For the text-containing cell, return its midpoint in [x, y] coordinate format. 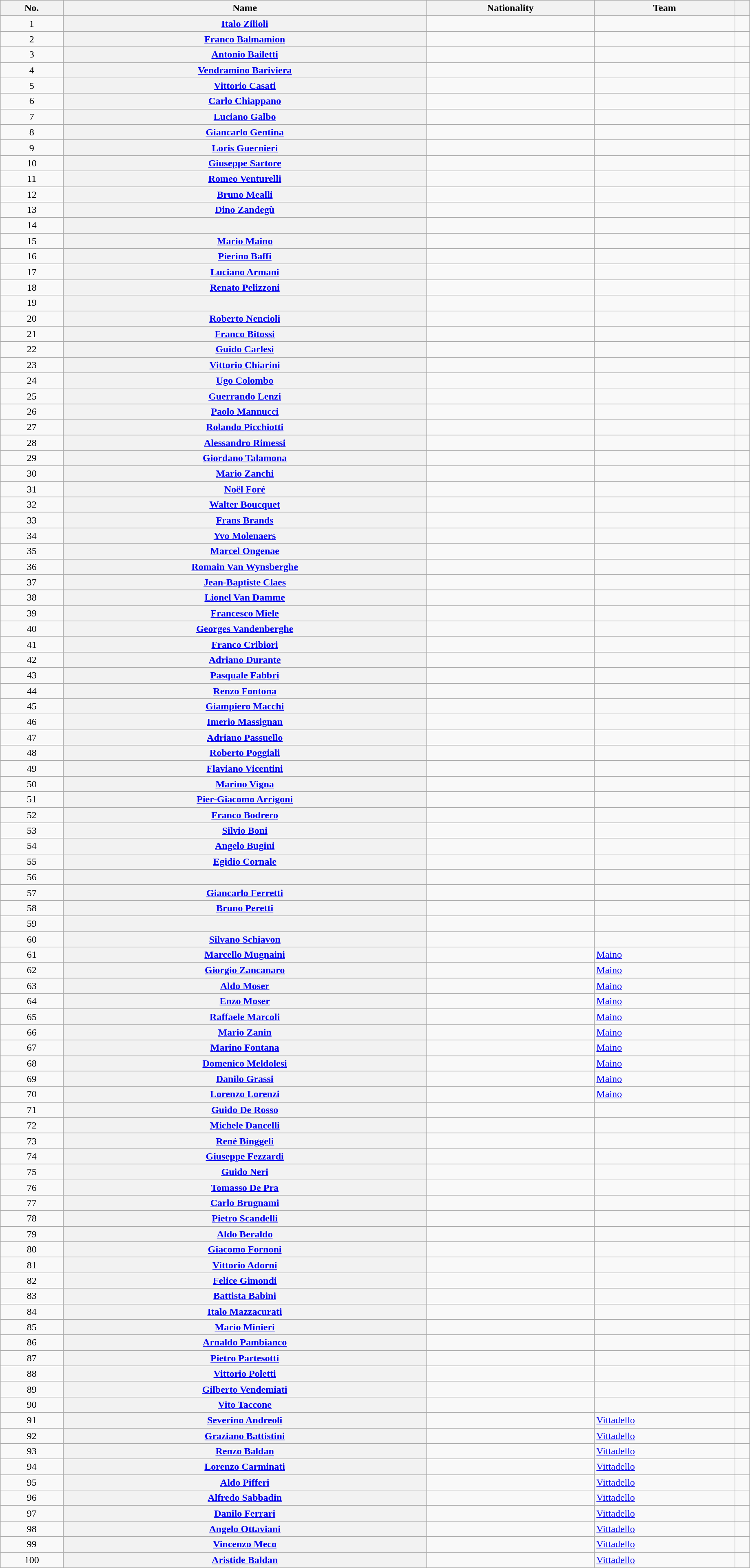
Lionel Van Damme [245, 598]
11 [32, 179]
10 [32, 163]
Franco Cribiori [245, 644]
75 [32, 1172]
64 [32, 1001]
38 [32, 598]
Raffaele Marcoli [245, 1017]
Roberto Nencioli [245, 318]
Italo Mazzacurati [245, 1312]
68 [32, 1063]
42 [32, 660]
Severino Andreoli [245, 1420]
Giordano Talamona [245, 458]
Yvo Molenaers [245, 536]
Georges Vandenberghe [245, 629]
Carlo Brugnami [245, 1203]
80 [32, 1250]
46 [32, 722]
95 [32, 1482]
Lorenzo Carminati [245, 1467]
47 [32, 738]
99 [32, 1544]
Giuseppe Sartore [245, 163]
Lorenzo Lorenzi [245, 1094]
62 [32, 970]
44 [32, 691]
Nationality [511, 8]
93 [32, 1451]
57 [32, 892]
14 [32, 225]
Guerrando Lenzi [245, 396]
54 [32, 846]
59 [32, 923]
85 [32, 1327]
Alfredo Sabbadin [245, 1498]
73 [32, 1141]
13 [32, 210]
30 [32, 474]
78 [32, 1219]
18 [32, 287]
72 [32, 1125]
21 [32, 334]
8 [32, 132]
Flaviano Vicentini [245, 769]
Giorgio Zancanaro [245, 970]
58 [32, 908]
Name [245, 8]
Tomasso De Pra [245, 1188]
33 [32, 520]
Aldo Pifferi [245, 1482]
Luciano Armani [245, 272]
88 [32, 1374]
Graziano Battistini [245, 1435]
Bruno Peretti [245, 908]
Mario Zanin [245, 1032]
Team [665, 8]
Vendramino Bariviera [245, 70]
René Binggeli [245, 1141]
90 [32, 1405]
Aldo Moser [245, 986]
Franco Bitossi [245, 334]
Aristide Baldan [245, 1560]
Giacomo Fornoni [245, 1250]
Marcel Ongenae [245, 551]
Vittorio Casati [245, 86]
Marcello Mugnaini [245, 955]
Guido Neri [245, 1172]
92 [32, 1435]
Rolando Picchiotti [245, 427]
50 [32, 784]
76 [32, 1188]
12 [32, 194]
Vittorio Adorni [245, 1265]
Renzo Fontona [245, 691]
29 [32, 458]
98 [32, 1529]
15 [32, 241]
Franco Bodrero [245, 815]
Egidio Cornale [245, 861]
Alessandro Rimessi [245, 442]
97 [32, 1513]
5 [32, 86]
Angelo Bugini [245, 846]
81 [32, 1265]
Pietro Scandelli [245, 1219]
Loris Guernieri [245, 148]
Domenico Meldolesi [245, 1063]
Noël Foré [245, 489]
Vito Taccone [245, 1405]
48 [32, 753]
Carlo Chiappano [245, 101]
Battista Babini [245, 1296]
79 [32, 1234]
69 [32, 1079]
36 [32, 567]
16 [32, 256]
74 [32, 1156]
Giuseppe Fezzardi [245, 1156]
25 [32, 396]
Silvio Boni [245, 830]
Mario Minieri [245, 1327]
27 [32, 427]
Romain Van Wynsberghe [245, 567]
56 [32, 877]
Antonio Bailetti [245, 55]
37 [32, 582]
19 [32, 303]
Franco Balmamion [245, 39]
Romeo Venturelli [245, 179]
34 [32, 536]
41 [32, 644]
Vittorio Poletti [245, 1374]
Adriano Durante [245, 660]
Frans Brands [245, 520]
Pasquale Fabbri [245, 675]
52 [32, 815]
84 [32, 1312]
28 [32, 442]
Imerio Massignan [245, 722]
Pietro Partesotti [245, 1358]
22 [32, 349]
Italo Zilioli [245, 24]
43 [32, 675]
Luciano Galbo [245, 117]
Adriano Passuello [245, 738]
Vincenzo Meco [245, 1544]
No. [32, 8]
1 [32, 24]
Bruno Mealli [245, 194]
Renzo Baldan [245, 1451]
2 [32, 39]
9 [32, 148]
Marino Vigna [245, 784]
Felice Gimondi [245, 1281]
Enzo Moser [245, 1001]
Giampiero Macchi [245, 707]
17 [32, 272]
35 [32, 551]
67 [32, 1048]
26 [32, 411]
87 [32, 1358]
Ugo Colombo [245, 380]
Angelo Ottaviani [245, 1529]
53 [32, 830]
63 [32, 986]
Mario Maino [245, 241]
Danilo Ferrari [245, 1513]
31 [32, 489]
77 [32, 1203]
91 [32, 1420]
39 [32, 613]
66 [32, 1032]
60 [32, 939]
65 [32, 1017]
Walter Boucquet [245, 505]
89 [32, 1389]
4 [32, 70]
61 [32, 955]
45 [32, 707]
Aldo Beraldo [245, 1234]
Francesco Miele [245, 613]
Guido Carlesi [245, 349]
Michele Dancelli [245, 1125]
82 [32, 1281]
Dino Zandegù [245, 210]
Pierino Baffi [245, 256]
71 [32, 1110]
96 [32, 1498]
Arnaldo Pambianco [245, 1343]
Gilberto Vendemiati [245, 1389]
55 [32, 861]
Marino Fontana [245, 1048]
7 [32, 117]
49 [32, 769]
Roberto Poggiali [245, 753]
32 [32, 505]
Mario Zanchi [245, 474]
70 [32, 1094]
24 [32, 380]
20 [32, 318]
Pier-Giacomo Arrigoni [245, 799]
94 [32, 1467]
83 [32, 1296]
Renato Pelizzoni [245, 287]
Giancarlo Ferretti [245, 892]
Danilo Grassi [245, 1079]
3 [32, 55]
6 [32, 101]
Silvano Schiavon [245, 939]
Guido De Rosso [245, 1110]
40 [32, 629]
51 [32, 799]
Paolo Mannucci [245, 411]
Vittorio Chiarini [245, 365]
100 [32, 1560]
Jean-Baptiste Claes [245, 582]
23 [32, 365]
Giancarlo Gentina [245, 132]
86 [32, 1343]
